Return the (X, Y) coordinate for the center point of the cell that contains the specified text.  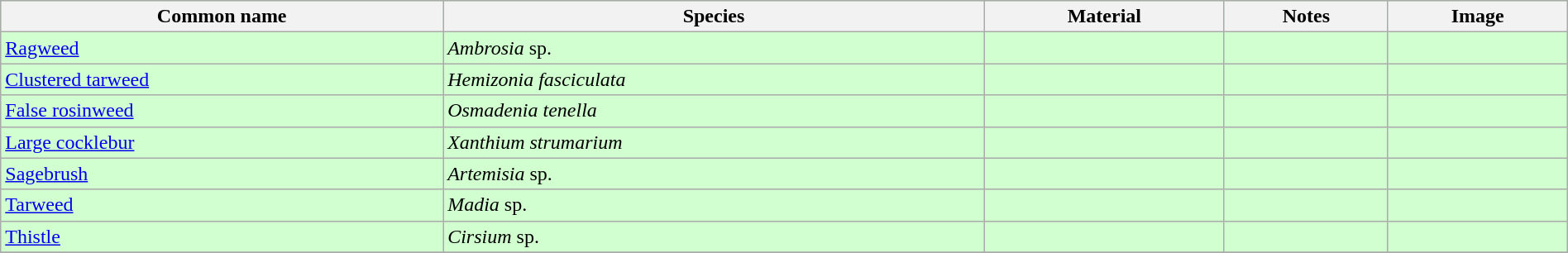
Osmadenia tenella (715, 111)
Cirsium sp. (715, 236)
False rosinweed (222, 111)
Ragweed (222, 48)
Large cocklebur (222, 142)
Xanthium strumarium (715, 142)
Madia sp. (715, 205)
Clustered tarweed (222, 79)
Image (1477, 17)
Hemizonia fasciculata (715, 79)
Notes (1306, 17)
Sagebrush (222, 174)
Material (1104, 17)
Species (715, 17)
Tarweed (222, 205)
Thistle (222, 236)
Common name (222, 17)
Ambrosia sp. (715, 48)
Artemisia sp. (715, 174)
